Return the (X, Y) coordinate for the center point of the cell that contains the specified text.  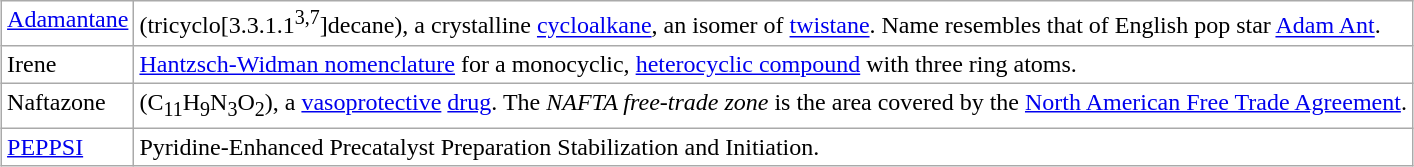
(C11H9N3O2), a vasoprotective drug. The NAFTA free-trade zone is the area covered by the North American Free Trade Agreement. (774, 105)
(tricyclo[3.3.1.13,7]decane), a crystalline cycloalkane, an isomer of twistane. Name resembles that of English pop star Adam Ant. (774, 24)
Hantzsch-Widman nomenclature for a monocyclic, heterocyclic compound with three ring atoms. (774, 64)
Irene (68, 64)
Pyridine-Enhanced Precatalyst Preparation Stabilization and Initiation. (774, 147)
PEPPSI (68, 147)
Adamantane (68, 24)
Naftazone (68, 105)
